Return the [X, Y] coordinate for the center point of the cell that contains the specified text.  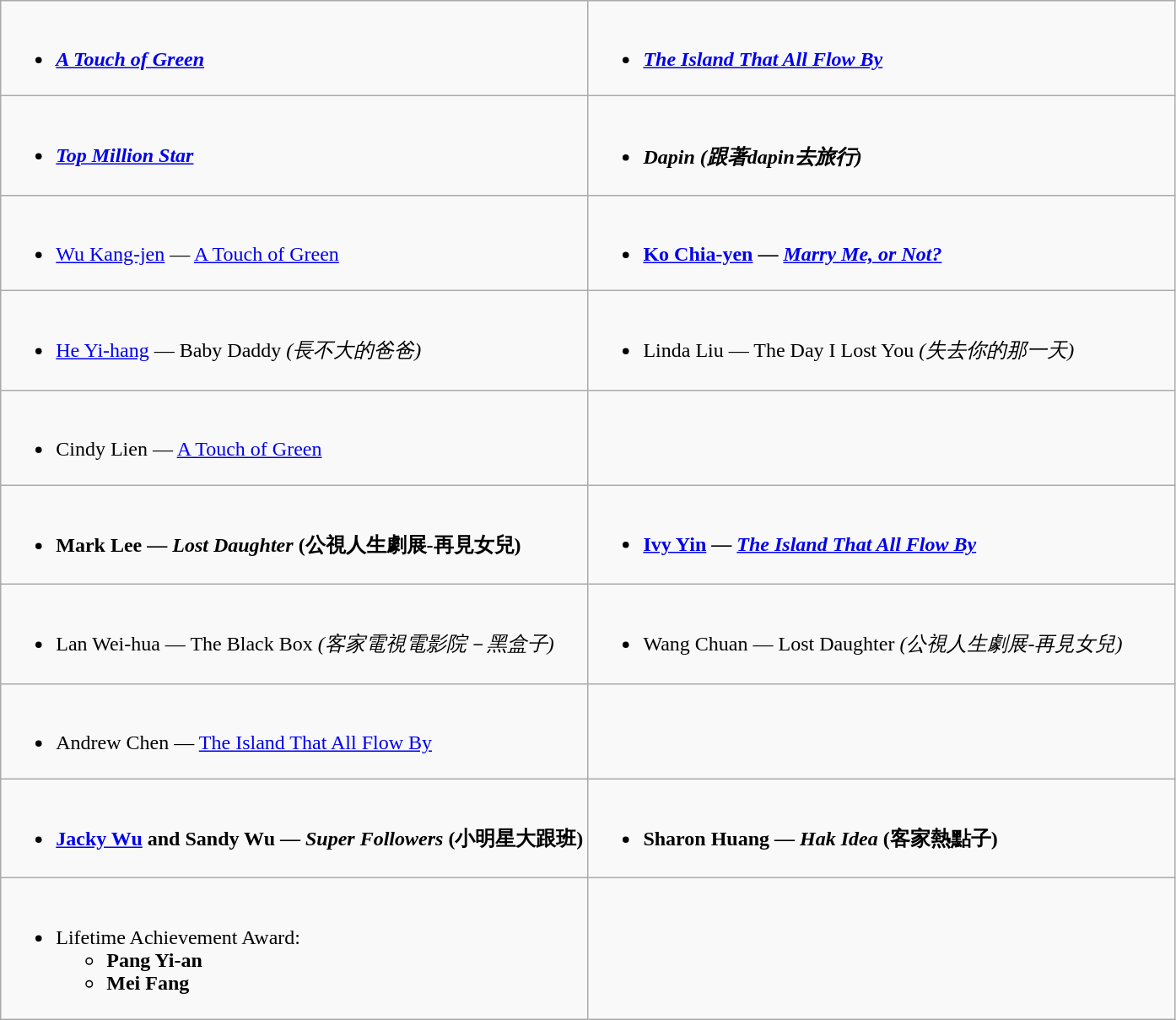
Andrew Chen — The Island That All Flow By [294, 731]
Cindy Lien — A Touch of Green [294, 437]
Wu Kang-jen — A Touch of Green [294, 243]
Ivy Yin — The Island That All Flow By [882, 535]
Lan Wei-hua — The Black Box (客家電視電影院－黑盒子) [294, 634]
Mark Lee — Lost Daughter (公視人生劇展-再見女兒) [294, 535]
Jacky Wu and Sandy Wu — Super Followers (小明星大跟班) [294, 828]
Lifetime Achievement Award:Pang Yi-anMei Fang [294, 948]
Ko Chia-yen — Marry Me, or Not? [882, 243]
Dapin (跟著dapin去旅行) [882, 146]
He Yi-hang — Baby Daddy (長不大的爸爸) [294, 340]
The Island That All Flow By [882, 49]
Linda Liu — The Day I Lost You (失去你的那一天) [882, 340]
Sharon Huang — Hak Idea (客家熱點子) [882, 828]
Wang Chuan — Lost Daughter (公視人生劇展-再見女兒) [882, 634]
Top Million Star [294, 146]
A Touch of Green [294, 49]
